Find where the given text appears and provide that cell's center as [x, y] coordinate. 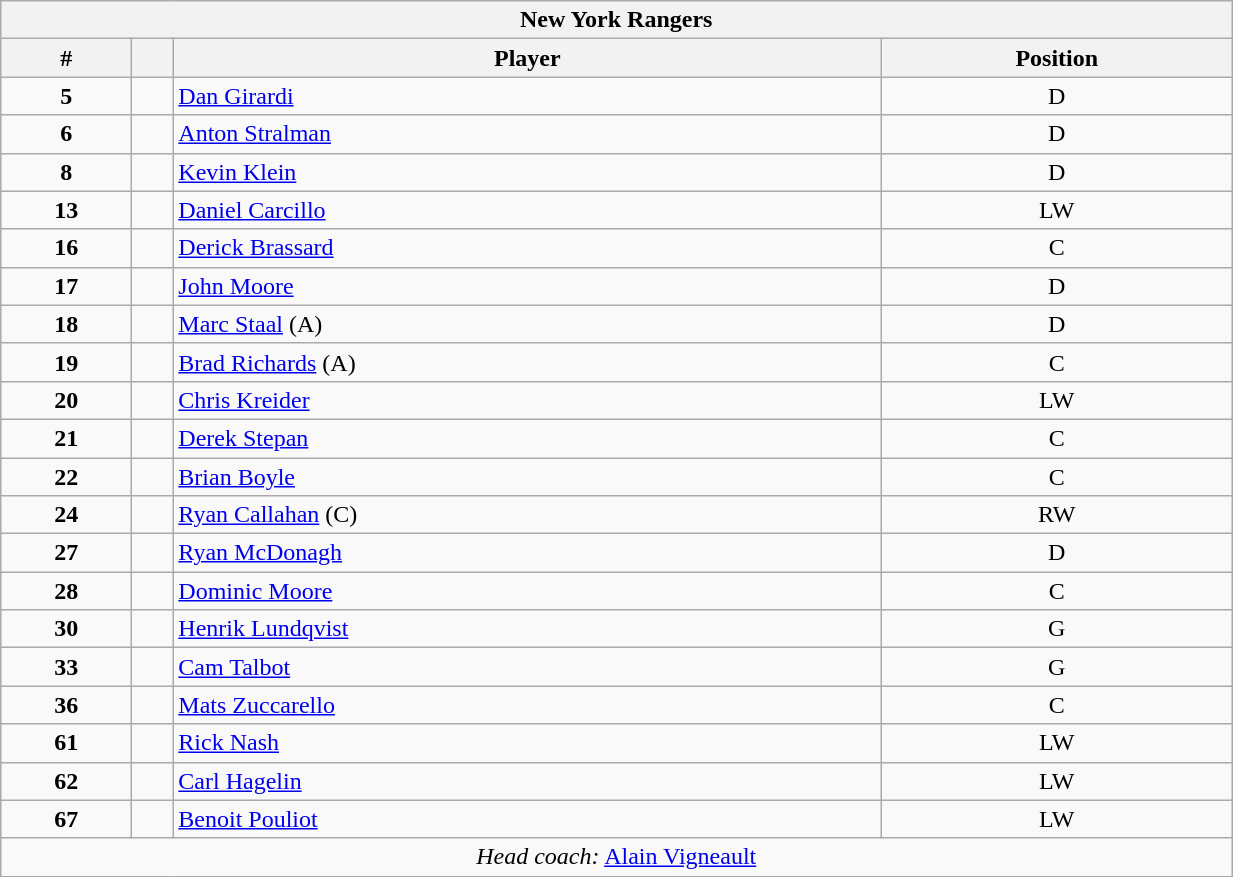
Rick Nash [528, 743]
21 [66, 438]
Brad Richards (A) [528, 362]
6 [66, 134]
John Moore [528, 286]
20 [66, 400]
28 [66, 591]
New York Rangers [616, 20]
27 [66, 553]
17 [66, 286]
61 [66, 743]
Brian Boyle [528, 477]
8 [66, 172]
Kevin Klein [528, 172]
16 [66, 248]
Head coach: Alain Vigneault [616, 857]
Anton Stralman [528, 134]
Carl Hagelin [528, 781]
18 [66, 324]
Player [528, 58]
Derek Stepan [528, 438]
Position [1057, 58]
Cam Talbot [528, 667]
36 [66, 705]
RW [1057, 515]
Benoit Pouliot [528, 819]
Henrik Lundqvist [528, 629]
5 [66, 96]
19 [66, 362]
13 [66, 210]
Daniel Carcillo [528, 210]
Dan Girardi [528, 96]
Ryan McDonagh [528, 553]
# [66, 58]
33 [66, 667]
67 [66, 819]
Mats Zuccarello [528, 705]
22 [66, 477]
Marc Staal (A) [528, 324]
Dominic Moore [528, 591]
Chris Kreider [528, 400]
30 [66, 629]
Derick Brassard [528, 248]
62 [66, 781]
Ryan Callahan (C) [528, 515]
24 [66, 515]
